Return the [x, y] coordinate for the center point of the cell that contains the specified text.  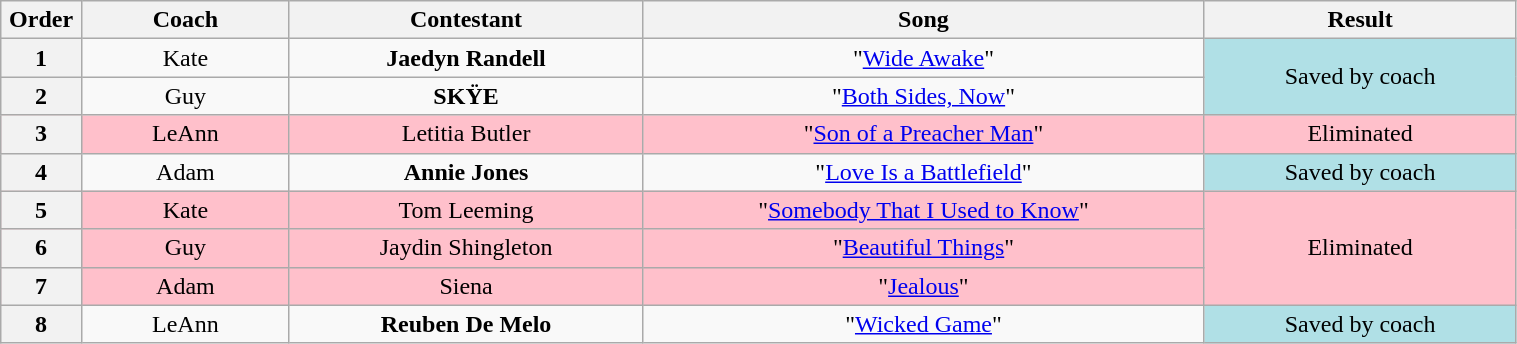
3 [42, 134]
Jaydin Shingleton [466, 248]
6 [42, 248]
8 [42, 324]
"Son of a Preacher Man" [924, 134]
1 [42, 58]
"Beautiful Things" [924, 248]
SKŸE [466, 96]
7 [42, 286]
5 [42, 210]
Reuben De Melo [466, 324]
Song [924, 20]
Siena [466, 286]
"Wicked Game" [924, 324]
"Jealous" [924, 286]
Letitia Butler [466, 134]
Jaedyn Randell [466, 58]
Contestant [466, 20]
Order [42, 20]
Coach [185, 20]
4 [42, 172]
"Wide Awake" [924, 58]
2 [42, 96]
Annie Jones [466, 172]
Result [1360, 20]
"Somebody That I Used to Know" [924, 210]
Tom Leeming [466, 210]
"Both Sides, Now" [924, 96]
"Love Is a Battlefield" [924, 172]
